Find where the given text appears and provide that cell's center as [x, y] coordinate. 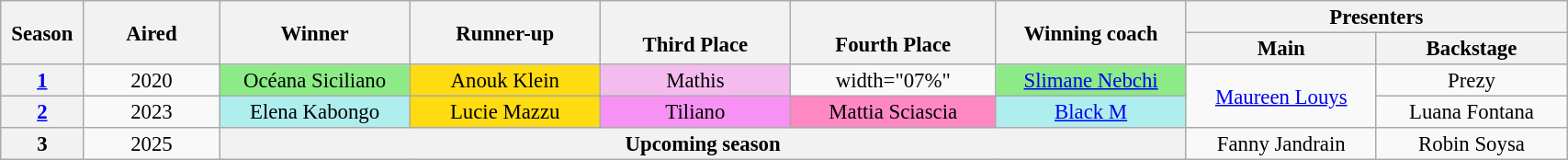
Winning coach [1091, 33]
Aired [152, 33]
2020 [152, 81]
Fourth Place [893, 33]
3 [42, 143]
1 [42, 81]
Main [1280, 50]
2025 [152, 143]
Maureen Louys [1280, 96]
Prezy [1472, 81]
Slimane Nebchi [1091, 81]
Tiliano [694, 112]
Mathis [694, 81]
Black M [1091, 112]
Fanny Jandrain [1280, 143]
Runner-up [505, 33]
Luana Fontana [1472, 112]
Backstage [1472, 50]
width="07%" [893, 81]
Mattia Sciascia [893, 112]
Anouk Klein [505, 81]
Presenters [1376, 17]
2 [42, 112]
Océana Siciliano [314, 81]
2023 [152, 112]
Upcoming season [703, 143]
Lucie Mazzu [505, 112]
Third Place [694, 33]
Elena Kabongo [314, 112]
Season [42, 33]
Robin Soysa [1472, 143]
Winner [314, 33]
